Find where the given text appears and provide that cell's center as (X, Y) coordinate. 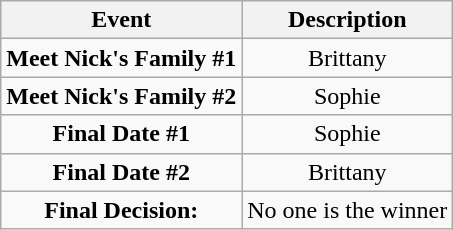
Final Decision: (122, 210)
Description (348, 20)
Meet Nick's Family #1 (122, 58)
Final Date #1 (122, 134)
Event (122, 20)
No one is the winner (348, 210)
Meet Nick's Family #2 (122, 96)
Final Date #2 (122, 172)
